Provide the [x, y] coordinate of the cell's center where the given text is located.  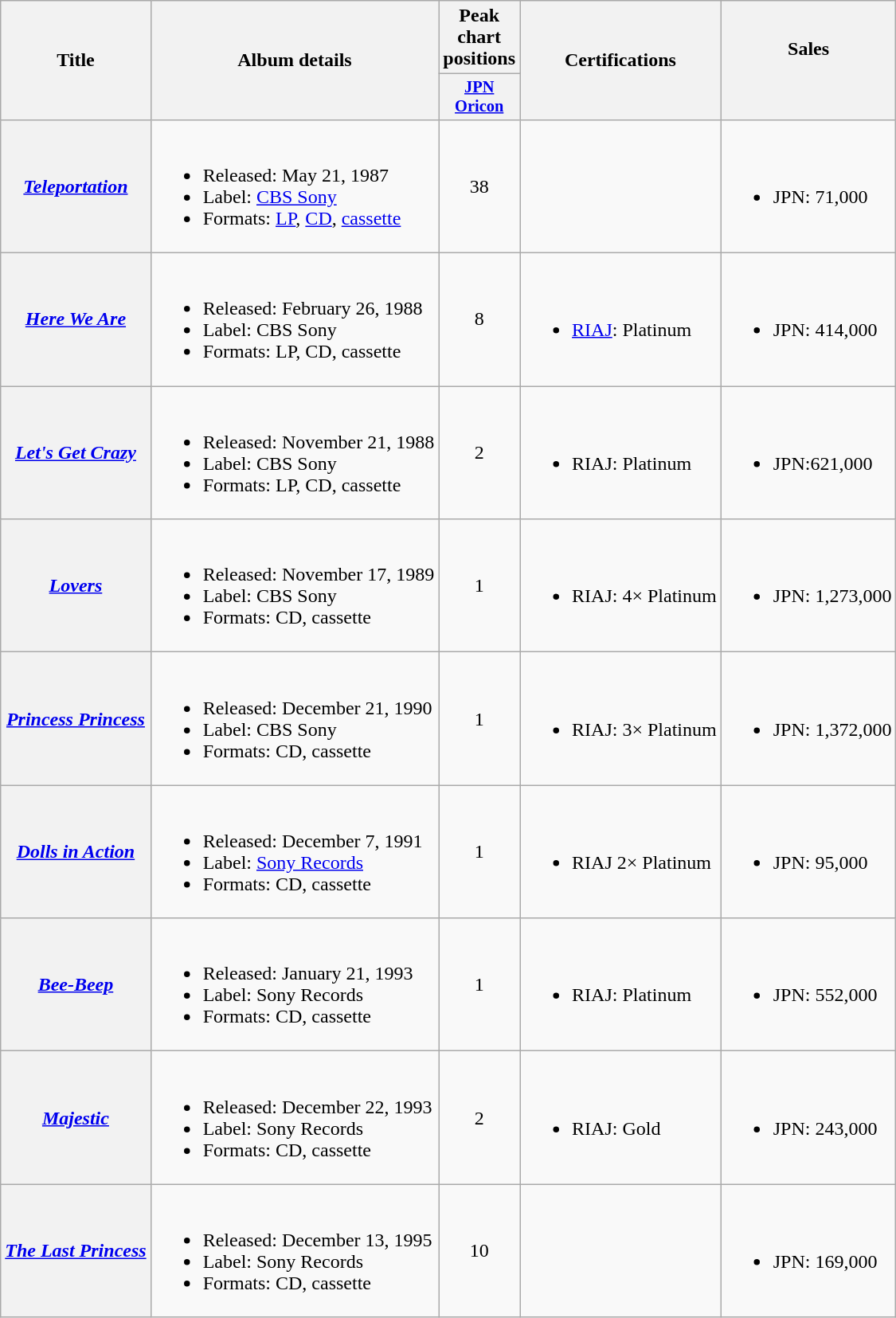
JPN: 414,000 [808, 320]
Princess Princess [76, 718]
Released: December 13, 1995Label: Sony RecordsFormats: CD, cassette [295, 1250]
Released: November 21, 1988Label: CBS SonyFormats: LP, CD, cassette [295, 452]
Released: May 21, 1987Label: CBS SonyFormats: LP, CD, cassette [295, 186]
Bee-Beep [76, 984]
Released: December 7, 1991Label: Sony RecordsFormats: CD, cassette [295, 852]
Released: November 17, 1989Label: CBS SonyFormats: CD, cassette [295, 586]
Certifications [621, 61]
JPN:621,000 [808, 452]
Album details [295, 61]
Released: December 21, 1990Label: CBS SonyFormats: CD, cassette [295, 718]
JPN: 243,000 [808, 1118]
RIAJ: 4× Platinum [621, 586]
RIAJ: Gold [621, 1118]
RIAJ: 3× Platinum [621, 718]
38 [479, 186]
Released: February 26, 1988Label: CBS SonyFormats: LP, CD, cassette [295, 320]
Released: December 22, 1993Label: Sony RecordsFormats: CD, cassette [295, 1118]
Title [76, 61]
JPNOricon [479, 97]
Let's Get Crazy [76, 452]
Dolls in Action [76, 852]
JPN: 169,000 [808, 1250]
The Last Princess [76, 1250]
Sales [808, 61]
JPN: 95,000 [808, 852]
10 [479, 1250]
Released: January 21, 1993Label: Sony RecordsFormats: CD, cassette [295, 984]
Majestic [76, 1118]
RIAJ 2× Platinum [621, 852]
JPN: 1,372,000 [808, 718]
Lovers [76, 586]
JPN: 1,273,000 [808, 586]
Teleportation [76, 186]
Peak chart positions [479, 37]
JPN: 552,000 [808, 984]
Here We Are [76, 320]
8 [479, 320]
JPN: 71,000 [808, 186]
